Pinpoint the cell where the given text exists, returning its (X, Y) midpoint coordinate. 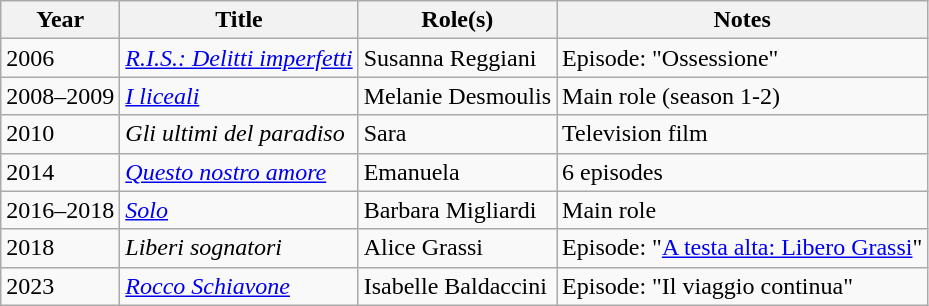
Television film (742, 134)
Episode: "A testa alta: Libero Grassi" (742, 248)
6 episodes (742, 172)
Emanuela (457, 172)
Sara (457, 134)
Isabelle Baldaccini (457, 286)
Episode: "Ossessione" (742, 58)
R.I.S.: Delitti imperfetti (239, 58)
Gli ultimi del paradiso (239, 134)
Main role (742, 210)
Solo (239, 210)
Episode: "Il viaggio continua" (742, 286)
Questo nostro amore (239, 172)
Barbara Migliardi (457, 210)
Title (239, 20)
2023 (60, 286)
Alice Grassi (457, 248)
2016–2018 (60, 210)
Melanie Desmoulis (457, 96)
2010 (60, 134)
2006 (60, 58)
2008–2009 (60, 96)
I liceali (239, 96)
Rocco Schiavone (239, 286)
2018 (60, 248)
2014 (60, 172)
Susanna Reggiani (457, 58)
Notes (742, 20)
Year (60, 20)
Main role (season 1-2) (742, 96)
Role(s) (457, 20)
Liberi sognatori (239, 248)
